Search for the cell housing the specified text and yield its (X, Y) center coordinate. 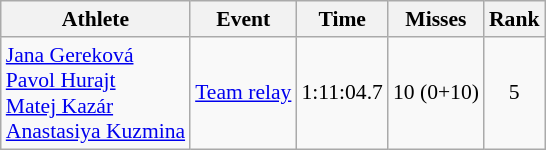
10 (0+10) (436, 93)
Rank (514, 19)
Misses (436, 19)
Time (342, 19)
1:11:04.7 (342, 93)
5 (514, 93)
Athlete (96, 19)
Team relay (243, 93)
Jana GerekováPavol HurajtMatej KazárAnastasiya Kuzmina (96, 93)
Event (243, 19)
